Search for the cell housing the specified text and yield its [x, y] center coordinate. 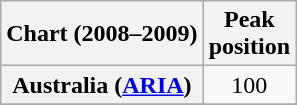
Chart (2008–2009) [102, 34]
Peakposition [249, 34]
100 [249, 85]
Australia (ARIA) [102, 85]
